Output the (x, y) coordinate of the center of the cell containing the given text.  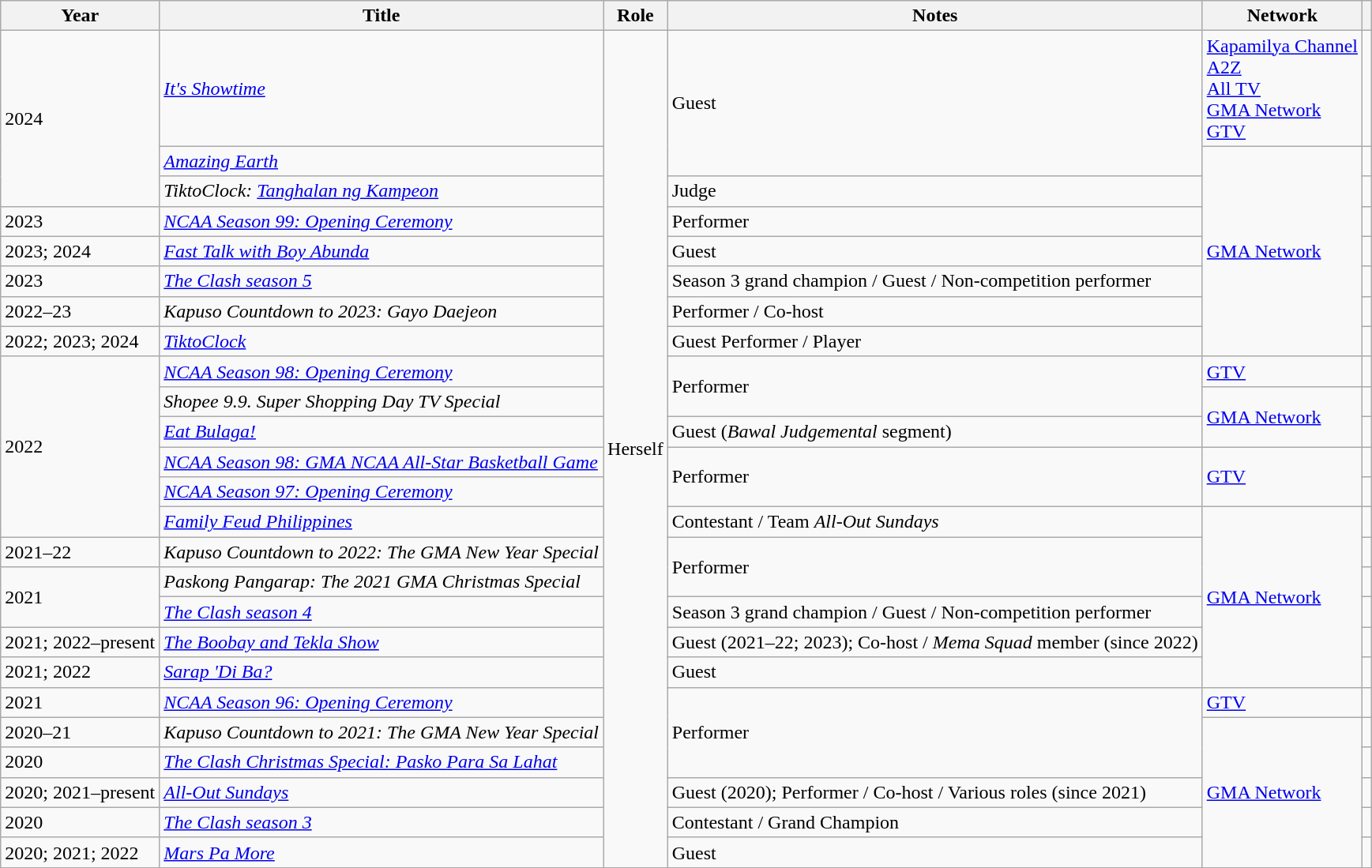
The Boobay and Tekla Show (382, 642)
NCAA Season 96: Opening Ceremony (382, 702)
Guest (2020); Performer / Co-host / Various roles (since 2021) (935, 792)
2023; 2024 (81, 251)
Kapuso Countdown to 2022: The GMA New Year Special (382, 552)
Contestant / Team All-Out Sundays (935, 522)
All-Out Sundays (382, 792)
Amazing Earth (382, 161)
Kapuso Countdown to 2021: The GMA New Year Special (382, 732)
Kapuso Countdown to 2023: Gayo Daejeon (382, 311)
Performer / Co-host (935, 311)
TiktoClock: Tanghalan ng Kampeon (382, 191)
Title (382, 16)
Contestant / Grand Champion (935, 822)
Fast Talk with Boy Abunda (382, 251)
2022 (81, 446)
Notes (935, 16)
2020; 2021; 2022 (81, 852)
Paskong Pangarap: The 2021 GMA Christmas Special (382, 582)
Year (81, 16)
Judge (935, 191)
NCAA Season 97: Opening Ceremony (382, 492)
Shopee 9.9. Super Shopping Day TV Special (382, 401)
Kapamilya ChannelA2ZAll TVGMA NetworkGTV (1282, 88)
The Clash season 4 (382, 612)
NCAA Season 98: Opening Ceremony (382, 371)
The Clash season 5 (382, 281)
NCAA Season 99: Opening Ceremony (382, 221)
2021; 2022 (81, 672)
Family Feud Philippines (382, 522)
NCAA Season 98: GMA NCAA All-Star Basketball Game (382, 462)
2020–21 (81, 732)
Herself (636, 449)
2024 (81, 118)
Eat Bulaga! (382, 431)
Sarap 'Di Ba? (382, 672)
2022–23 (81, 311)
TiktoClock (382, 341)
Guest (Bawal Judgemental segment) (935, 431)
2022; 2023; 2024 (81, 341)
It's Showtime (382, 88)
The Clash season 3 (382, 822)
Role (636, 16)
The Clash Christmas Special: Pasko Para Sa Lahat (382, 762)
Guest (2021–22; 2023); Co-host / Mema Squad member (since 2022) (935, 642)
2021–22 (81, 552)
Mars Pa More (382, 852)
2021; 2022–present (81, 642)
Network (1282, 16)
Guest Performer / Player (935, 341)
2020; 2021–present (81, 792)
